Find where the given text appears and provide that cell's center as (x, y) coordinate. 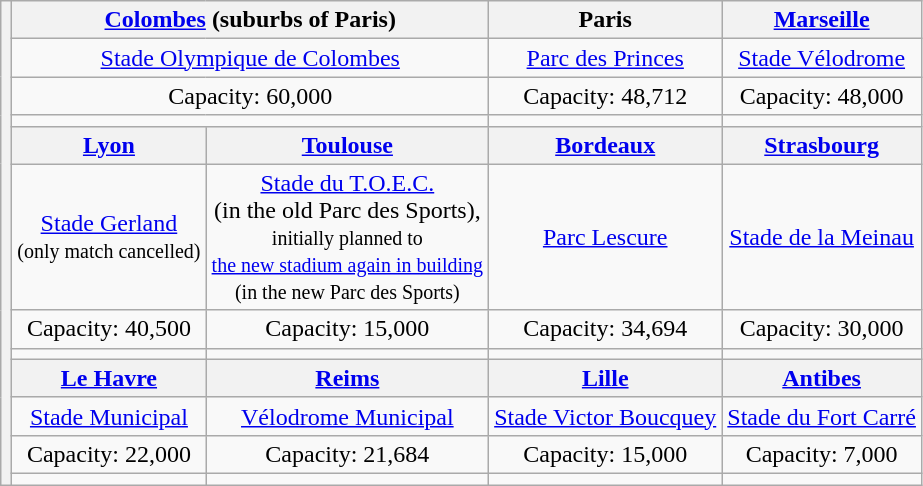
Lille (606, 378)
Capacity: 21,684 (348, 454)
Capacity: 40,500 (109, 329)
Lyon (109, 145)
Capacity: 48,712 (606, 96)
Stade du Fort Carré (822, 416)
Capacity: 22,000 (109, 454)
Stade Olympique de Colombes (250, 58)
Paris (606, 20)
Stade du T.O.E.C.(in the old Parc des Sports),initially planned tothe new stadium again in building(in the new Parc des Sports) (348, 237)
Parc Lescure (606, 237)
Stade Gerland(only match cancelled) (109, 237)
Colombes (suburbs of Paris) (250, 20)
Stade Victor Boucquey (606, 416)
Capacity: 34,694 (606, 329)
Le Havre (109, 378)
Capacity: 7,000 (822, 454)
Strasbourg (822, 145)
Reims (348, 378)
Stade Vélodrome (822, 58)
Capacity: 60,000 (250, 96)
Antibes (822, 378)
Capacity: 48,000 (822, 96)
Marseille (822, 20)
Bordeaux (606, 145)
Toulouse (348, 145)
Capacity: 30,000 (822, 329)
Stade de la Meinau (822, 237)
Stade Municipal (109, 416)
Parc des Princes (606, 58)
Vélodrome Municipal (348, 416)
